Identify which cell holds the provided text, then report its [x, y] central coordinate. 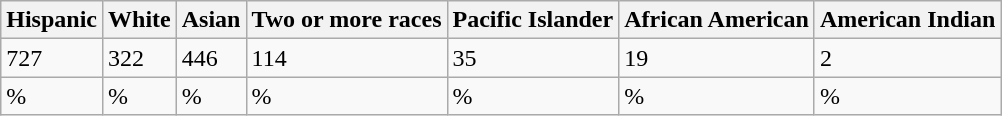
322 [140, 58]
114 [346, 58]
727 [52, 58]
19 [717, 58]
American Indian [907, 20]
White [140, 20]
Two or more races [346, 20]
Hispanic [52, 20]
Pacific Islander [533, 20]
Asian [211, 20]
African American [717, 20]
446 [211, 58]
2 [907, 58]
35 [533, 58]
